Determine the (x, y) coordinate at the center of the cell enclosing the given text.  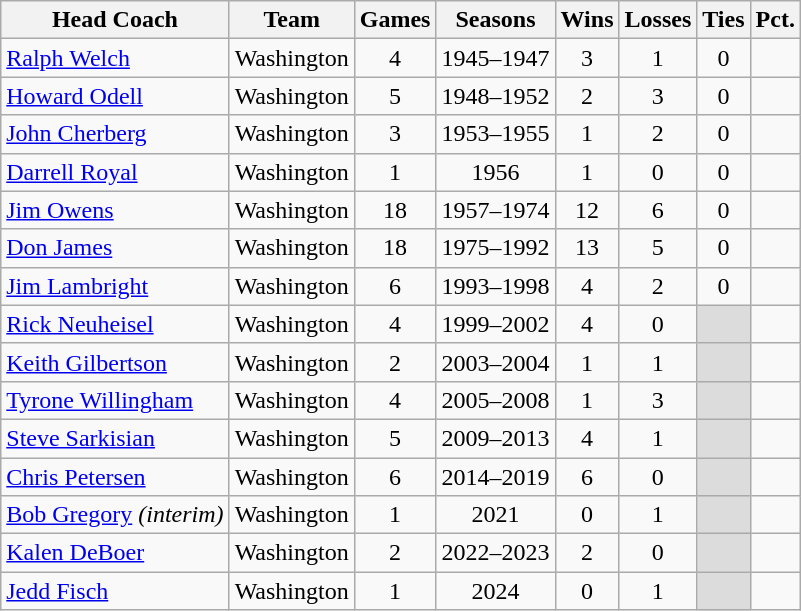
1953–1955 (496, 134)
Don James (115, 248)
2014–2019 (496, 477)
2003–2004 (496, 362)
Steve Sarkisian (115, 438)
2021 (496, 515)
Ties (724, 20)
1948–1952 (496, 96)
Wins (587, 20)
1956 (496, 172)
Jim Lambright (115, 286)
Darrell Royal (115, 172)
Head Coach (115, 20)
1975–1992 (496, 248)
1945–1947 (496, 58)
Tyrone Willingham (115, 400)
2009–2013 (496, 438)
Pct. (775, 20)
Games (395, 20)
Losses (658, 20)
2024 (496, 591)
2005–2008 (496, 400)
Ralph Welch (115, 58)
Jim Owens (115, 210)
1993–1998 (496, 286)
Kalen DeBoer (115, 553)
Howard Odell (115, 96)
Team (292, 20)
1957–1974 (496, 210)
John Cherberg (115, 134)
Rick Neuheisel (115, 324)
12 (587, 210)
13 (587, 248)
2022–2023 (496, 553)
Bob Gregory (interim) (115, 515)
1999–2002 (496, 324)
Chris Petersen (115, 477)
Seasons (496, 20)
Keith Gilbertson (115, 362)
Jedd Fisch (115, 591)
